Provide the (X, Y) coordinate of the cell's center where the given text is located.  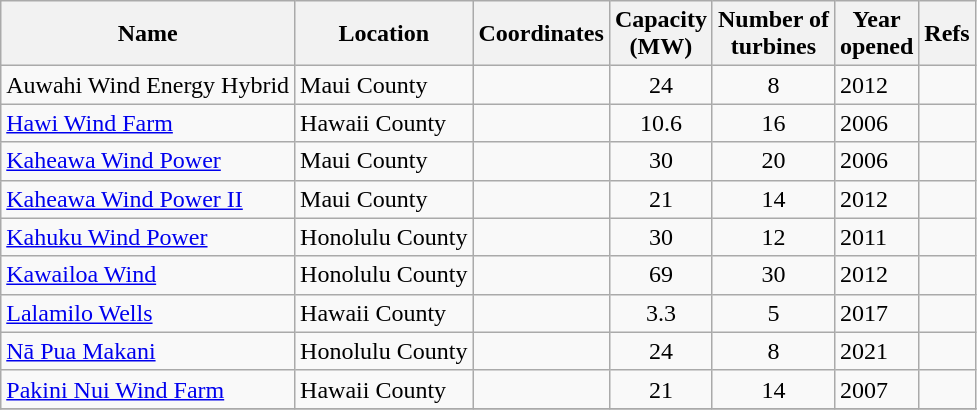
2011 (876, 237)
Refs (947, 34)
Auwahi Wind Energy Hybrid (148, 85)
Lalamilo Wells (148, 313)
Pakini Nui Wind Farm (148, 389)
20 (773, 161)
10.6 (660, 123)
Yearopened (876, 34)
16 (773, 123)
2017 (876, 313)
Kaheawa Wind Power (148, 161)
3.3 (660, 313)
2007 (876, 389)
Number ofturbines (773, 34)
Capacity(MW) (660, 34)
Location (384, 34)
5 (773, 313)
2021 (876, 351)
Nā Pua Makani (148, 351)
Kaheawa Wind Power II (148, 199)
Kawailoa Wind (148, 275)
12 (773, 237)
Name (148, 34)
Kahuku Wind Power (148, 237)
Hawi Wind Farm (148, 123)
69 (660, 275)
Coordinates (541, 34)
